Extract the (X, Y) coordinate from the center of the cell holding the provided text.  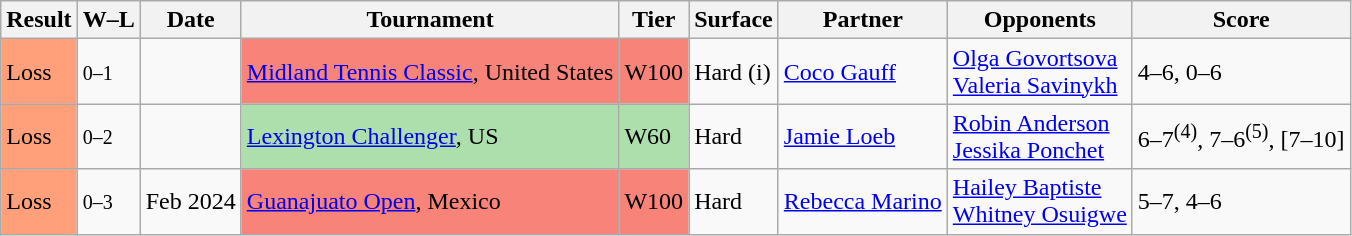
Coco Gauff (862, 72)
Tier (654, 20)
Result (39, 20)
Feb 2024 (190, 202)
Rebecca Marino (862, 202)
6–7(4), 7–6(5), [7–10] (1241, 136)
0–1 (108, 72)
Date (190, 20)
Partner (862, 20)
Tournament (430, 20)
Robin Anderson Jessika Ponchet (1040, 136)
Score (1241, 20)
Midland Tennis Classic, United States (430, 72)
0–2 (108, 136)
Lexington Challenger, US (430, 136)
Surface (734, 20)
Hard (i) (734, 72)
W–L (108, 20)
0–3 (108, 202)
5–7, 4–6 (1241, 202)
Olga Govortsova Valeria Savinykh (1040, 72)
Hailey Baptiste Whitney Osuigwe (1040, 202)
Jamie Loeb (862, 136)
W60 (654, 136)
Opponents (1040, 20)
4–6, 0–6 (1241, 72)
Guanajuato Open, Mexico (430, 202)
